For the text-containing cell, return its midpoint in (x, y) coordinate format. 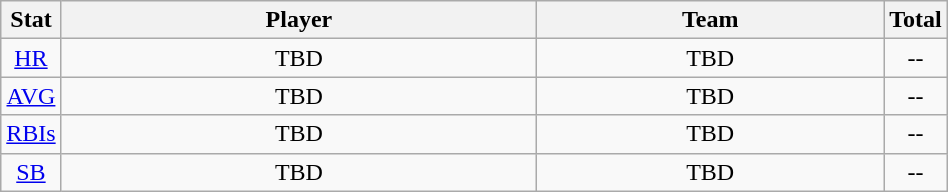
Total (916, 20)
AVG (31, 96)
HR (31, 58)
Team (710, 20)
SB (31, 172)
Player (299, 20)
Stat (31, 20)
RBIs (31, 134)
